Identify which cell holds the provided text, then report its [X, Y] central coordinate. 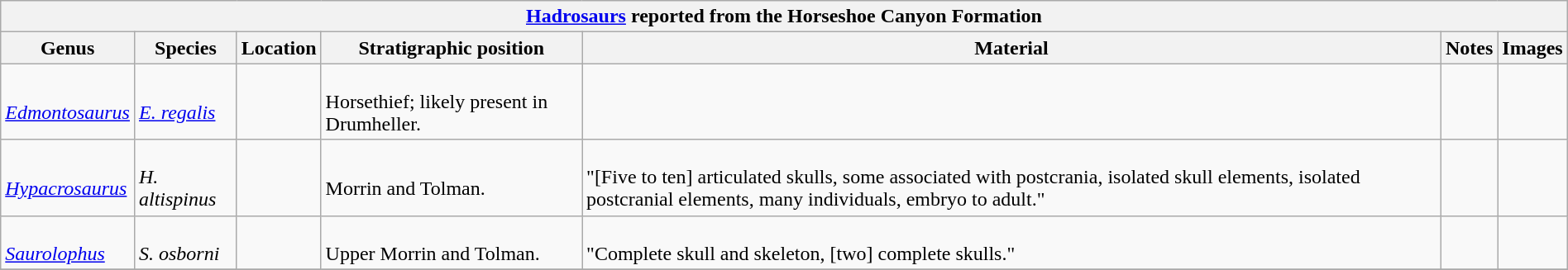
Saurolophus [68, 243]
Images [1532, 48]
Genus [68, 48]
S. osborni [185, 243]
E. regalis [185, 102]
Stratigraphic position [452, 48]
Location [279, 48]
H. altispinus [185, 178]
Notes [1469, 48]
Hypacrosaurus [68, 178]
Species [185, 48]
Edmontosaurus [68, 102]
Upper Morrin and Tolman. [452, 243]
Horsethief; likely present in Drumheller. [452, 102]
Material [1012, 48]
"Complete skull and skeleton, [two] complete skulls." [1012, 243]
Morrin and Tolman. [452, 178]
Hadrosaurs reported from the Horseshoe Canyon Formation [784, 17]
